Pinpoint the cell where the given text exists, returning its (X, Y) midpoint coordinate. 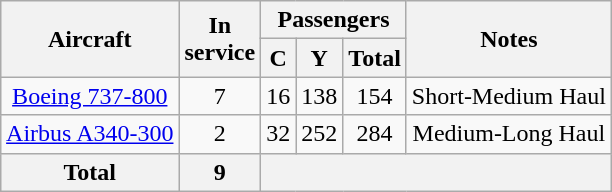
2 (220, 134)
Passengers (334, 20)
Y (320, 58)
9 (220, 172)
Boeing 737-800 (90, 96)
32 (278, 134)
Airbus A340-300 (90, 134)
284 (375, 134)
252 (320, 134)
138 (320, 96)
154 (375, 96)
Notes (508, 39)
7 (220, 96)
Short-Medium Haul (508, 96)
16 (278, 96)
Medium-Long Haul (508, 134)
In service (220, 39)
Aircraft (90, 39)
C (278, 58)
